Return the (X, Y) coordinate for the center point of the cell that contains the specified text.  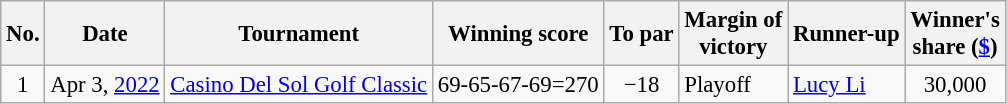
30,000 (955, 85)
No. (23, 34)
69-65-67-69=270 (518, 85)
Winning score (518, 34)
Casino Del Sol Golf Classic (299, 85)
Playoff (734, 85)
Lucy Li (846, 85)
−18 (642, 85)
Apr 3, 2022 (105, 85)
1 (23, 85)
Runner-up (846, 34)
Winner'sshare ($) (955, 34)
Date (105, 34)
To par (642, 34)
Margin ofvictory (734, 34)
Tournament (299, 34)
